Scan for the cell matching the given text and deliver its [x, y] coordinate at center. 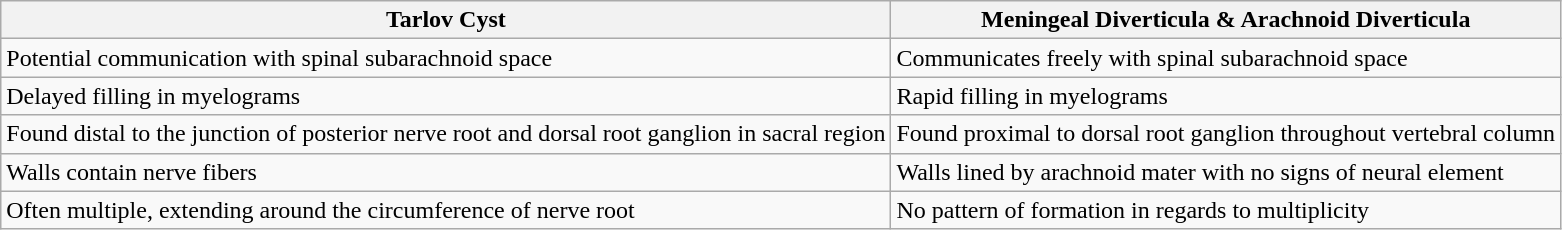
Found distal to the junction of posterior nerve root and dorsal root ganglion in sacral region [446, 134]
Often multiple, extending around the circumference of nerve root [446, 210]
Tarlov Cyst [446, 20]
Walls lined by arachnoid mater with no signs of neural element [1226, 172]
Potential communication with spinal subarachnoid space [446, 58]
Meningeal Diverticula & Arachnoid Diverticula [1226, 20]
Found proximal to dorsal root ganglion throughout vertebral column [1226, 134]
Rapid filling in myelograms [1226, 96]
Communicates freely with spinal subarachnoid space [1226, 58]
No pattern of formation in regards to multiplicity [1226, 210]
Walls contain nerve fibers [446, 172]
Delayed filling in myelograms [446, 96]
